Return (x, y) of the center of cell containing provided text 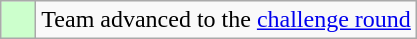
Team advanced to the challenge round (226, 20)
